Determine the [x, y] coordinate at the center of the cell enclosing the given text.  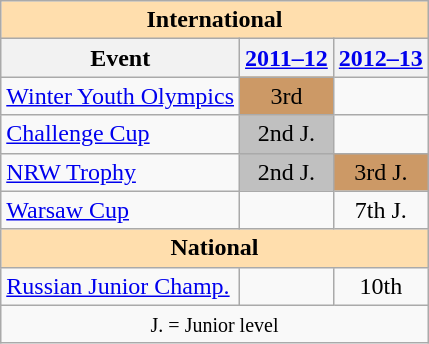
Challenge Cup [120, 134]
2011–12 [287, 58]
J. = Junior level [215, 324]
3rd [287, 96]
NRW Trophy [120, 172]
Event [120, 58]
2012–13 [380, 58]
Warsaw Cup [120, 210]
Russian Junior Champ. [120, 286]
International [215, 20]
3rd J. [380, 172]
7th J. [380, 210]
10th [380, 286]
National [215, 248]
Winter Youth Olympics [120, 96]
